Capture the cell that displays the provided text and extract its [X, Y] central coordinate. 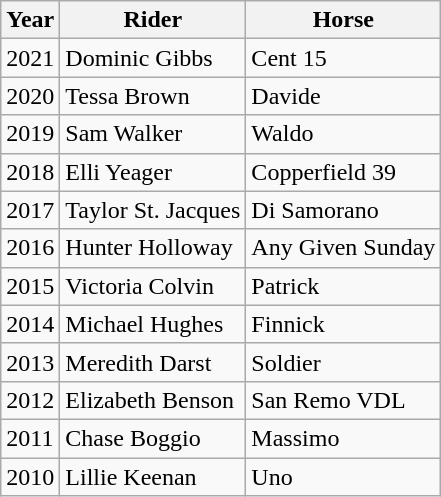
2016 [30, 248]
2019 [30, 134]
Copperfield 39 [344, 172]
Uno [344, 477]
2013 [30, 362]
Massimo [344, 438]
Di Samorano [344, 210]
2020 [30, 96]
Cent 15 [344, 58]
Davide [344, 96]
Year [30, 20]
Lillie Keenan [153, 477]
San Remo VDL [344, 400]
2021 [30, 58]
Any Given Sunday [344, 248]
Waldo [344, 134]
Elli Yeager [153, 172]
2018 [30, 172]
Horse [344, 20]
2017 [30, 210]
Victoria Colvin [153, 286]
2015 [30, 286]
2014 [30, 324]
Finnick [344, 324]
2010 [30, 477]
Tessa Brown [153, 96]
2011 [30, 438]
Patrick [344, 286]
Rider [153, 20]
Dominic Gibbs [153, 58]
Soldier [344, 362]
Meredith Darst [153, 362]
Hunter Holloway [153, 248]
Taylor St. Jacques [153, 210]
Sam Walker [153, 134]
2012 [30, 400]
Elizabeth Benson [153, 400]
Chase Boggio [153, 438]
Michael Hughes [153, 324]
